Search for the cell housing the specified text and yield its [X, Y] center coordinate. 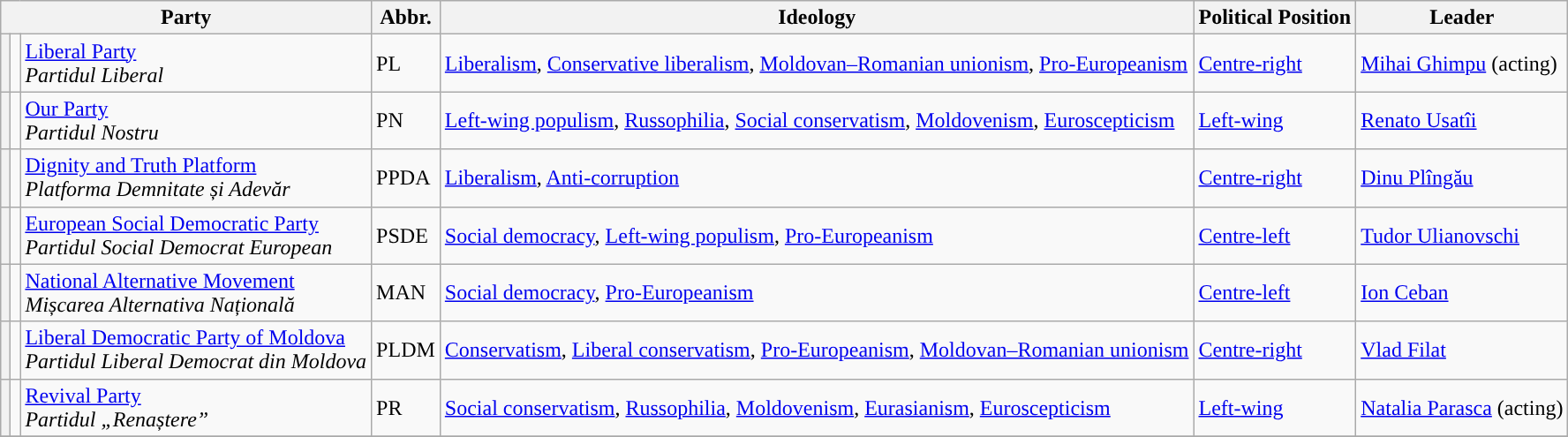
Social democracy, Pro-Europeanism [817, 293]
Liberalism, Conservative liberalism, Moldovan–Romanian unionism, Pro-Europeanism [817, 64]
PPDA [406, 178]
Our PartyPartidul Nostru [196, 120]
Party [186, 18]
PN [406, 120]
Conservatism, Liberal conservatism, Pro-Europeanism, Moldovan–Romanian unionism [817, 350]
PR [406, 408]
Revival PartyPartidul „Renaștere” [196, 408]
National Alternative MovementMișcarea Alternativa Națională [196, 293]
Liberal Democratic Party of MoldovaPartidul Liberal Democrat din Moldova [196, 350]
Leader [1462, 18]
European Social Democratic PartyPartidul Social Democrat European [196, 235]
Mihai Ghimpu (acting) [1462, 64]
Social conservatism, Russophilia, Moldovenism, Eurasianism, Euroscepticism [817, 408]
Natalia Parasca (acting) [1462, 408]
PL [406, 64]
Social democracy, Left-wing populism, Pro-Europeanism [817, 235]
Dignity and Truth PlatformPlatforma Demnitate și Adevăr [196, 178]
Ion Ceban [1462, 293]
Vlad Filat [1462, 350]
Left-wing populism, Russophilia, Social conservatism, Moldovenism, Euroscepticism [817, 120]
Abbr. [406, 18]
PSDE [406, 235]
MAN [406, 293]
Renato Usatîi [1462, 120]
Dinu Plîngău [1462, 178]
Liberal PartyPartidul Liberal [196, 64]
Political Position [1275, 18]
PLDM [406, 350]
Tudor Ulianovschi [1462, 235]
Ideology [817, 18]
Liberalism, Anti-corruption [817, 178]
